Find where the given text appears and provide that cell's center as (x, y) coordinate. 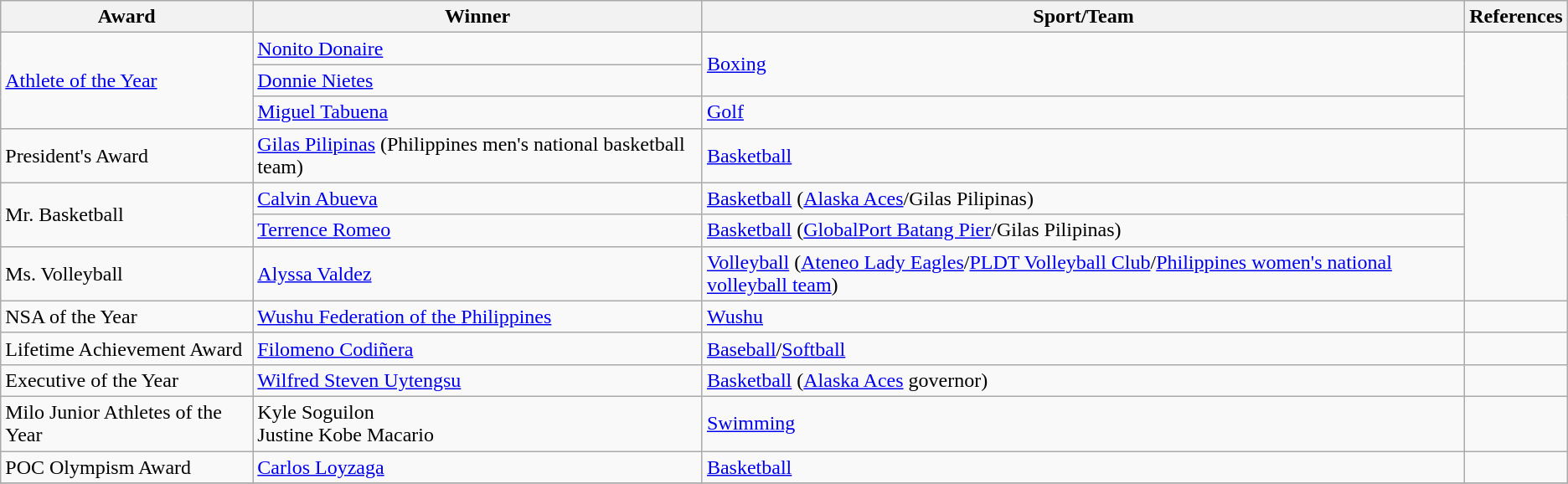
Lifetime Achievement Award (127, 348)
Alyssa Valdez (477, 273)
Filomeno Codiñera (477, 348)
Calvin Abueva (477, 198)
Wushu Federation of the Philippines (477, 317)
Winner (477, 17)
Wushu (1083, 317)
Wilfred Steven Uytengsu (477, 380)
Basketball (GlobalPort Batang Pier/Gilas Pilipinas) (1083, 230)
Boxing (1083, 64)
Golf (1083, 112)
Ms. Volleyball (127, 273)
POC Olympism Award (127, 466)
Volleyball (Ateneo Lady Eagles/PLDT Volleyball Club/Philippines women's national volleyball team) (1083, 273)
Miguel Tabuena (477, 112)
Athlete of the Year (127, 80)
Carlos Loyzaga (477, 466)
Gilas Pilipinas (Philippines men's national basketball team) (477, 156)
Terrence Romeo (477, 230)
Nonito Donaire (477, 49)
Baseball/Softball (1083, 348)
Sport/Team (1083, 17)
Basketball (Alaska Aces governor) (1083, 380)
Donnie Nietes (477, 80)
Mr. Basketball (127, 214)
President's Award (127, 156)
Swimming (1083, 424)
Kyle SoguilonJustine Kobe Macario (477, 424)
Award (127, 17)
Basketball (Alaska Aces/Gilas Pilipinas) (1083, 198)
References (1516, 17)
Executive of the Year (127, 380)
Milo Junior Athletes of the Year (127, 424)
NSA of the Year (127, 317)
